Return the (X, Y) coordinate for the center point of the cell that contains the specified text.  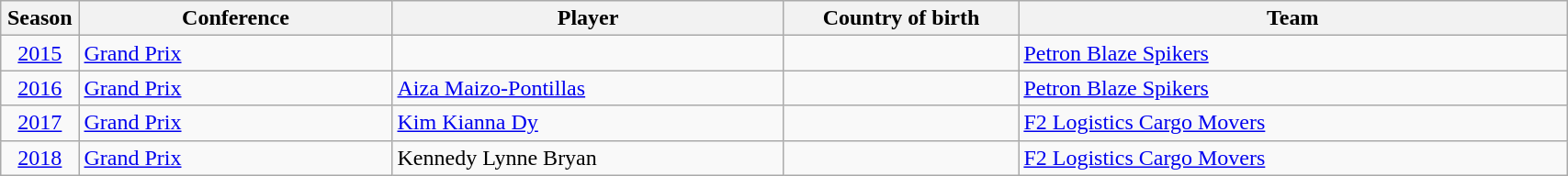
Season (40, 18)
Kim Kianna Dy (588, 123)
2017 (40, 123)
2015 (40, 53)
Aiza Maizo-Pontillas (588, 88)
Team (1293, 18)
Country of birth (901, 18)
2018 (40, 158)
Kennedy Lynne Bryan (588, 158)
Player (588, 18)
2016 (40, 88)
Conference (235, 18)
